Pinpoint the cell where the given text exists, returning its (X, Y) midpoint coordinate. 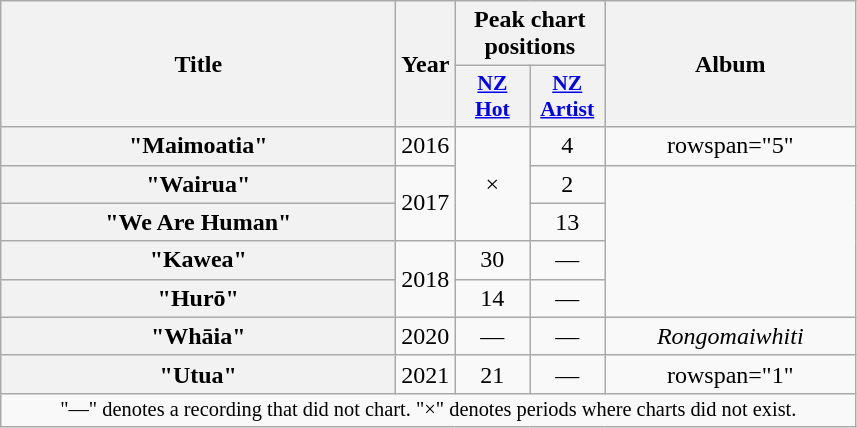
Year (426, 64)
2 (568, 184)
2020 (426, 336)
"Hurō" (198, 298)
rowspan="5" (730, 146)
"Kawea" (198, 260)
Rongomaiwhiti (730, 336)
14 (492, 298)
2021 (426, 374)
21 (492, 374)
"—" denotes a recording that did not chart. "×" denotes periods where charts did not exist. (428, 410)
"Utua" (198, 374)
"Whāia" (198, 336)
2017 (426, 203)
"Wairua" (198, 184)
× (492, 184)
Peak chart positions (530, 34)
rowspan="1" (730, 374)
NZArtist (568, 96)
"Maimoatia" (198, 146)
NZHot (492, 96)
4 (568, 146)
Album (730, 64)
"We Are Human" (198, 222)
2016 (426, 146)
2018 (426, 279)
30 (492, 260)
13 (568, 222)
Title (198, 64)
